For the text-containing cell, return its midpoint in [x, y] coordinate format. 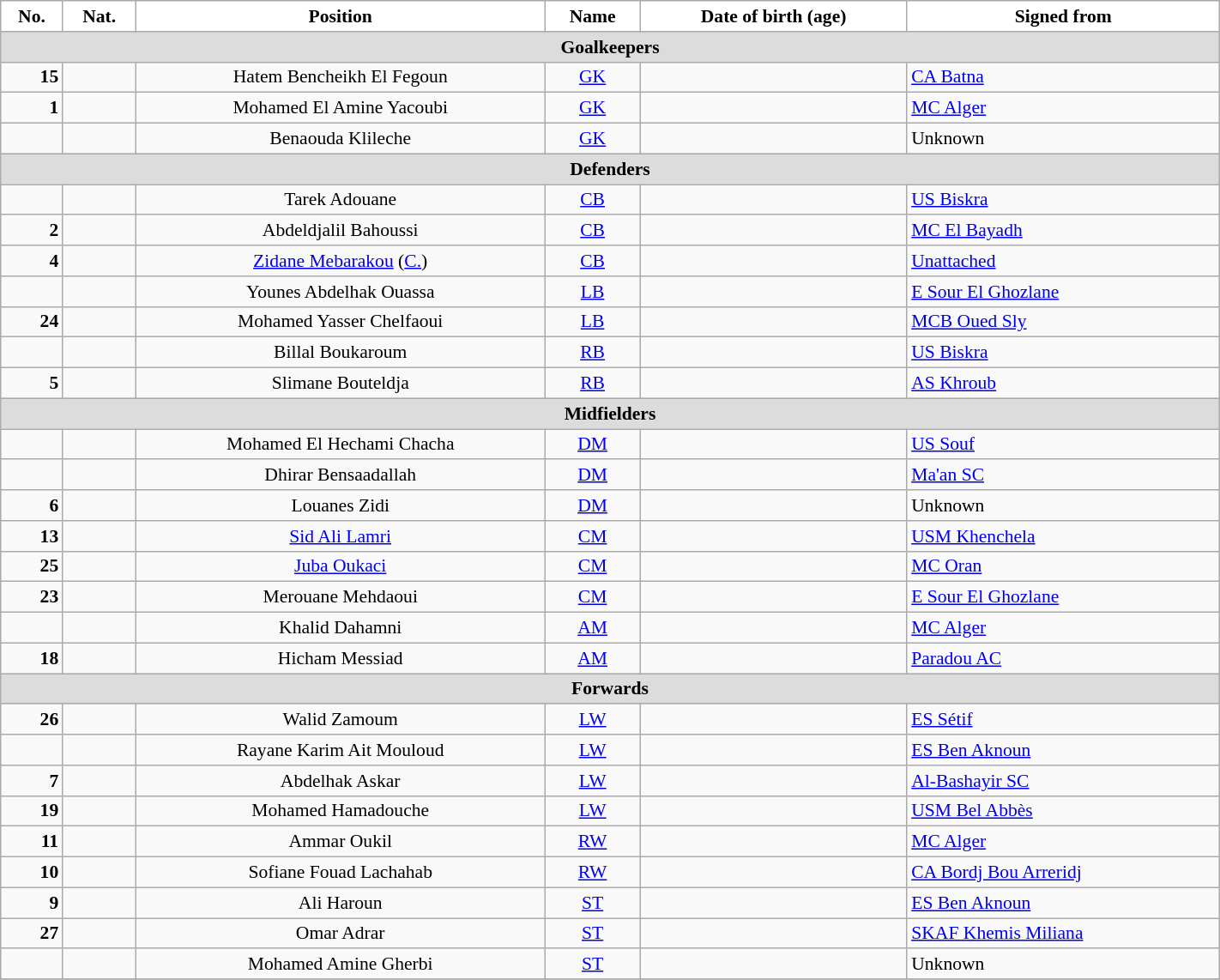
USM Bel Abbès [1063, 811]
18 [32, 658]
CA Batna [1063, 77]
Paradou AC [1063, 658]
Defenders [610, 169]
No. [32, 16]
MC El Bayadh [1063, 231]
Dhirar Bensaadallah [340, 475]
Omar Adrar [340, 934]
Ali Haroun [340, 903]
2 [32, 231]
Abdelhak Askar [340, 781]
Younes Abdelhak Ouassa [340, 292]
Benaouda Klileche [340, 139]
15 [32, 77]
19 [32, 811]
Merouane Mehdaoui [340, 597]
11 [32, 842]
Abdeldjalil Bahoussi [340, 231]
10 [32, 873]
Mohamed El Hechami Chacha [340, 445]
Sofiane Fouad Lachahab [340, 873]
Tarek Adouane [340, 200]
25 [32, 566]
1 [32, 108]
ES Sétif [1063, 720]
Forwards [610, 689]
Hicham Messiad [340, 658]
Zidane Mebarakou (C.) [340, 261]
13 [32, 536]
9 [32, 903]
Position [340, 16]
Name [592, 16]
Walid Zamoum [340, 720]
Al-Bashayir SC [1063, 781]
5 [32, 384]
4 [32, 261]
MCB Oued Sly [1063, 322]
Signed from [1063, 16]
CA Bordj Bou Arreridj [1063, 873]
Unattached [1063, 261]
Hatem Bencheikh El Fegoun [340, 77]
USM Khenchela [1063, 536]
24 [32, 322]
Goalkeepers [610, 47]
Sid Ali Lamri [340, 536]
23 [32, 597]
Slimane Bouteldja [340, 384]
Billal Boukaroum [340, 353]
SKAF Khemis Miliana [1063, 934]
Louanes Zidi [340, 505]
Midfielders [610, 414]
MC Oran [1063, 566]
Ma'an SC [1063, 475]
Juba Oukaci [340, 566]
Mohamed Yasser Chelfaoui [340, 322]
Nat. [100, 16]
AS Khroub [1063, 384]
Mohamed Hamadouche [340, 811]
6 [32, 505]
Rayane Karim Ait Mouloud [340, 750]
Date of birth (age) [774, 16]
7 [32, 781]
26 [32, 720]
Mohamed Amine Gherbi [340, 965]
27 [32, 934]
Ammar Oukil [340, 842]
Khalid Dahamni [340, 628]
Mohamed El Amine Yacoubi [340, 108]
US Souf [1063, 445]
